Return the [X, Y] coordinate for the center point of the cell that contains the specified text.  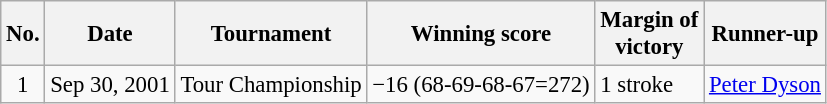
Date [110, 34]
−16 (68-69-68-67=272) [481, 85]
Tournament [271, 34]
Runner-up [766, 34]
Peter Dyson [766, 85]
1 [23, 85]
1 stroke [650, 85]
Margin ofvictory [650, 34]
Winning score [481, 34]
No. [23, 34]
Tour Championship [271, 85]
Sep 30, 2001 [110, 85]
